Extract the [x, y] coordinate from the center of the cell holding the provided text.  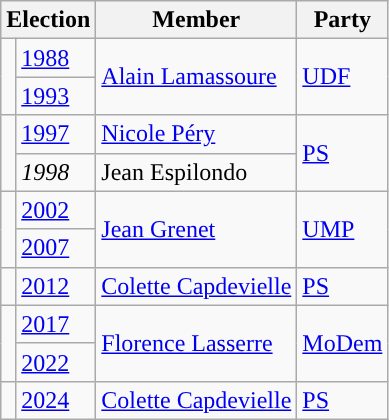
MoDem [342, 343]
Jean Grenet [196, 229]
1993 [56, 96]
1997 [56, 134]
2022 [56, 362]
2024 [56, 400]
1988 [56, 58]
Jean Espilondo [196, 172]
Florence Lasserre [196, 343]
Alain Lamassoure [196, 77]
2007 [56, 248]
Member [196, 20]
1998 [56, 172]
UDF [342, 77]
Nicole Péry [196, 134]
2012 [56, 286]
2002 [56, 210]
2017 [56, 324]
UMP [342, 229]
Party [342, 20]
Election [48, 20]
